Pinpoint the cell where the given text exists, returning its [x, y] midpoint coordinate. 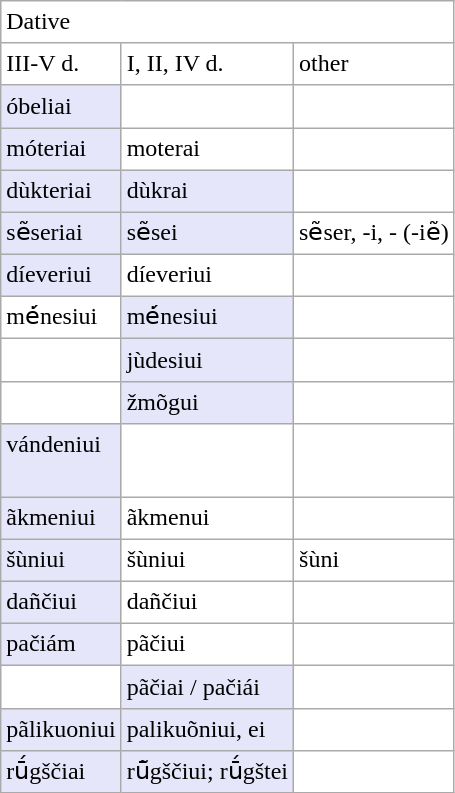
sẽseriai [61, 233]
pãčiai / pačiái [207, 687]
ãkmenui [207, 518]
óbeliai [61, 106]
sẽser, -i, - (-iẽ) [374, 233]
pačiám [61, 645]
šùni [374, 560]
moterai [207, 149]
dùkteriai [61, 191]
žmõgui [207, 402]
other [374, 64]
pãlikuoniui [61, 729]
jùdesiui [207, 360]
rū́gščiai [61, 771]
I, II, IV d. [207, 64]
rū̃gščiui; rū́gštei [207, 771]
III-V d. [61, 64]
dùkrai [207, 191]
Dative [228, 22]
ãkmeniui [61, 518]
pãčiui [207, 645]
sẽsei [207, 233]
palikuõniui, ei [207, 729]
vándeniui [61, 460]
móteriai [61, 149]
